Pinpoint the cell where the given text exists, returning its (x, y) midpoint coordinate. 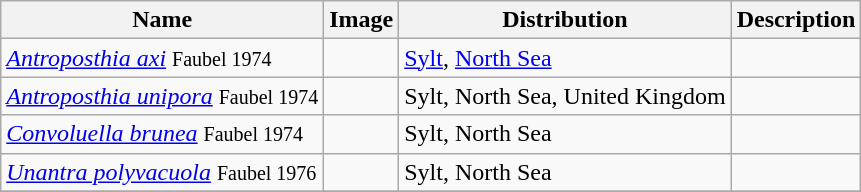
Name (162, 20)
Sylt, North Sea, United Kingdom (565, 96)
Description (796, 20)
Convoluella brunea Faubel 1974 (162, 134)
Distribution (565, 20)
Antroposthia axi Faubel 1974 (162, 58)
Antroposthia unipora Faubel 1974 (162, 96)
Unantra polyvacuola Faubel 1976 (162, 172)
Image (362, 20)
